Output the (x, y) coordinate of the center of the cell containing the given text.  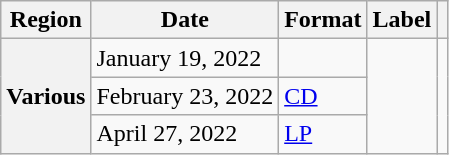
January 19, 2022 (185, 58)
Date (185, 20)
April 27, 2022 (185, 134)
Label (402, 20)
Format (323, 20)
LP (323, 134)
February 23, 2022 (185, 96)
Various (46, 96)
Region (46, 20)
CD (323, 96)
